Extract the [X, Y] coordinate from the center of the cell holding the provided text.  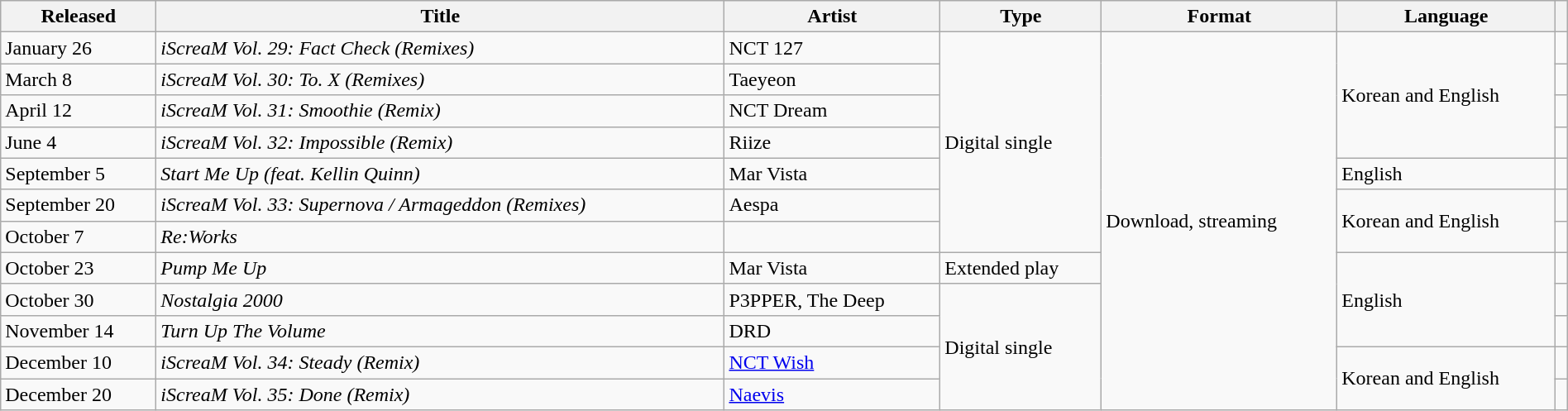
Taeyeon [832, 79]
P3PPER, The Deep [832, 299]
Extended play [1021, 268]
Format [1219, 17]
Artist [832, 17]
Turn Up The Volume [440, 331]
Nostalgia 2000 [440, 299]
March 8 [79, 79]
iScreaM Vol. 34: Steady (Remix) [440, 362]
iScreaM Vol. 31: Smoothie (Remix) [440, 111]
DRD [832, 331]
Start Me Up (feat. Kellin Quinn) [440, 174]
iScreaM Vol. 33: Supernova / Armageddon (Remixes) [440, 205]
Title [440, 17]
NCT Dream [832, 111]
October 7 [79, 237]
Pump Me Up [440, 268]
April 12 [79, 111]
NCT 127 [832, 48]
Type [1021, 17]
Riize [832, 142]
September 5 [79, 174]
September 20 [79, 205]
Released [79, 17]
iScreaM Vol. 29: Fact Check (Remixes) [440, 48]
Download, streaming [1219, 222]
June 4 [79, 142]
Aespa [832, 205]
Re:Works [440, 237]
October 23 [79, 268]
December 10 [79, 362]
December 20 [79, 394]
iScreaM Vol. 35: Done (Remix) [440, 394]
November 14 [79, 331]
Language [1446, 17]
January 26 [79, 48]
iScreaM Vol. 32: Impossible (Remix) [440, 142]
October 30 [79, 299]
Naevis [832, 394]
iScreaM Vol. 30: To. X (Remixes) [440, 79]
NCT Wish [832, 362]
